From the cell containing the given text, extract its center point as (X, Y) coordinate. 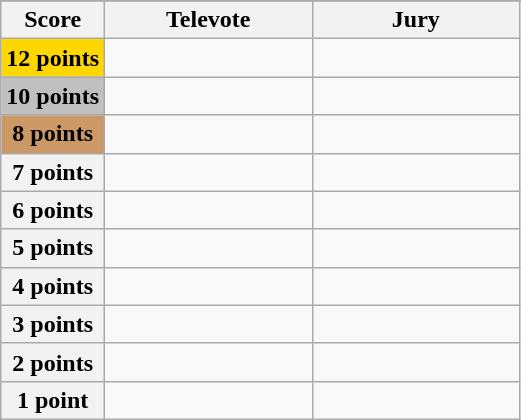
7 points (53, 172)
5 points (53, 248)
12 points (53, 58)
1 point (53, 400)
Jury (416, 20)
8 points (53, 134)
Score (53, 20)
10 points (53, 96)
6 points (53, 210)
Televote (209, 20)
4 points (53, 286)
3 points (53, 324)
2 points (53, 362)
